Capture the cell that displays the provided text and extract its (X, Y) central coordinate. 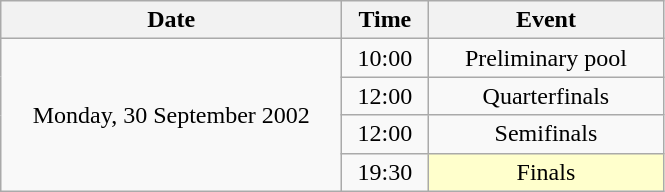
Preliminary pool (546, 58)
Time (385, 20)
Date (172, 20)
10:00 (385, 58)
19:30 (385, 172)
Quarterfinals (546, 96)
Event (546, 20)
Semifinals (546, 134)
Finals (546, 172)
Monday, 30 September 2002 (172, 115)
